Return (X, Y) of the center of cell containing provided text 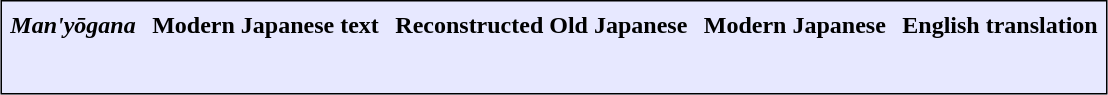
English translation (1000, 25)
Modern Japanese text (266, 25)
Reconstructed Old Japanese (542, 25)
Man'yōgana (73, 25)
Modern Japanese (794, 25)
